For the text-containing cell, return its midpoint in (x, y) coordinate format. 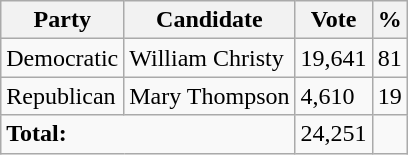
24,251 (334, 134)
Party (62, 20)
19 (390, 96)
Total: (148, 134)
Vote (334, 20)
% (390, 20)
Mary Thompson (210, 96)
19,641 (334, 58)
William Christy (210, 58)
Candidate (210, 20)
4,610 (334, 96)
Republican (62, 96)
81 (390, 58)
Democratic (62, 58)
